Search for the cell housing the specified text and yield its [x, y] center coordinate. 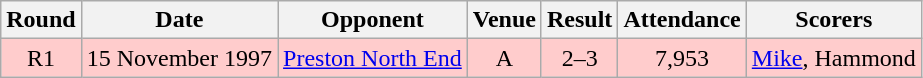
Opponent [373, 20]
Round [41, 20]
2–3 [579, 58]
Result [579, 20]
A [504, 58]
Scorers [834, 20]
15 November 1997 [179, 58]
Venue [504, 20]
R1 [41, 58]
Mike, Hammond [834, 58]
Attendance [682, 20]
Date [179, 20]
7,953 [682, 58]
Preston North End [373, 58]
